Search for the cell housing the specified text and yield its [X, Y] center coordinate. 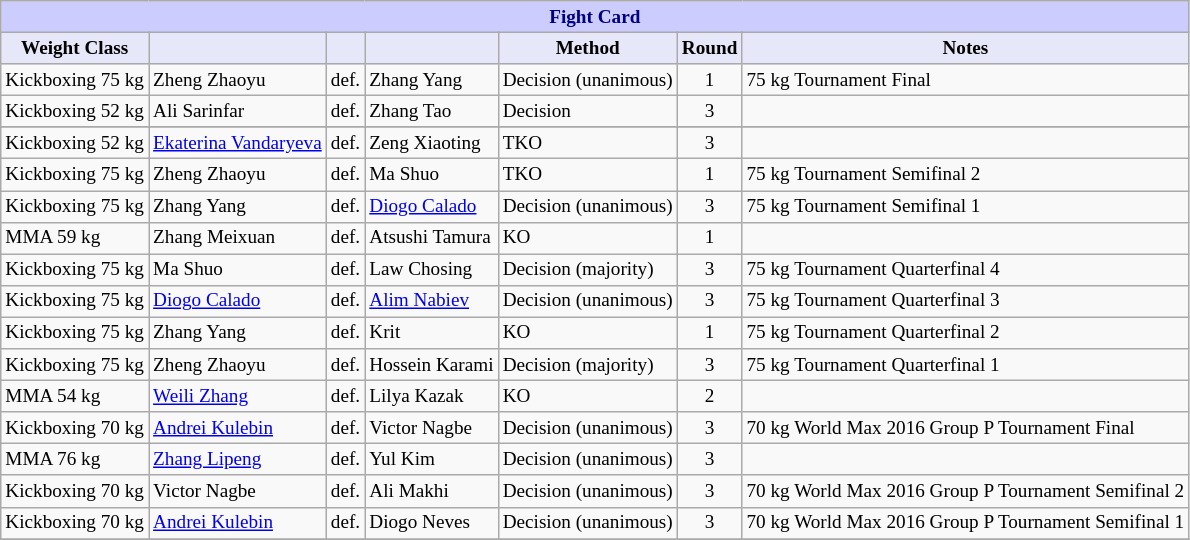
Yul Kim [432, 460]
Krit [432, 333]
75 kg Tournament Quarterfinal 3 [966, 301]
75 kg Tournament Final [966, 80]
Weight Class [75, 48]
Alim Nabiev [432, 301]
Zeng Xiaoting [432, 143]
2 [710, 396]
MMA 76 kg [75, 460]
Diogo Neves [432, 523]
75 kg Tournament Semifinal 1 [966, 206]
MMA 54 kg [75, 396]
Ali Makhi [432, 491]
75 kg Tournament Semifinal 2 [966, 175]
Hossein Karami [432, 365]
MMA 59 kg [75, 238]
70 kg World Max 2016 Group P Tournament Semifinal 2 [966, 491]
Zhang Lipeng [238, 460]
75 kg Tournament Quarterfinal 1 [966, 365]
Notes [966, 48]
Ekaterina Vandaryeva [238, 143]
75 kg Tournament Quarterfinal 4 [966, 270]
70 kg World Max 2016 Group P Tournament Semifinal 1 [966, 523]
Law Chosing [432, 270]
Atsushi Tamura [432, 238]
Lilya Kazak [432, 396]
75 kg Tournament Quarterfinal 2 [966, 333]
Ali Sarinfar [238, 111]
Round [710, 48]
Decision [588, 111]
Method [588, 48]
Zhang Meixuan [238, 238]
Weili Zhang [238, 396]
Zhang Tao [432, 111]
70 kg World Max 2016 Group P Tournament Final [966, 428]
Fight Card [595, 17]
